Pinpoint the cell where the given text exists, returning its [X, Y] midpoint coordinate. 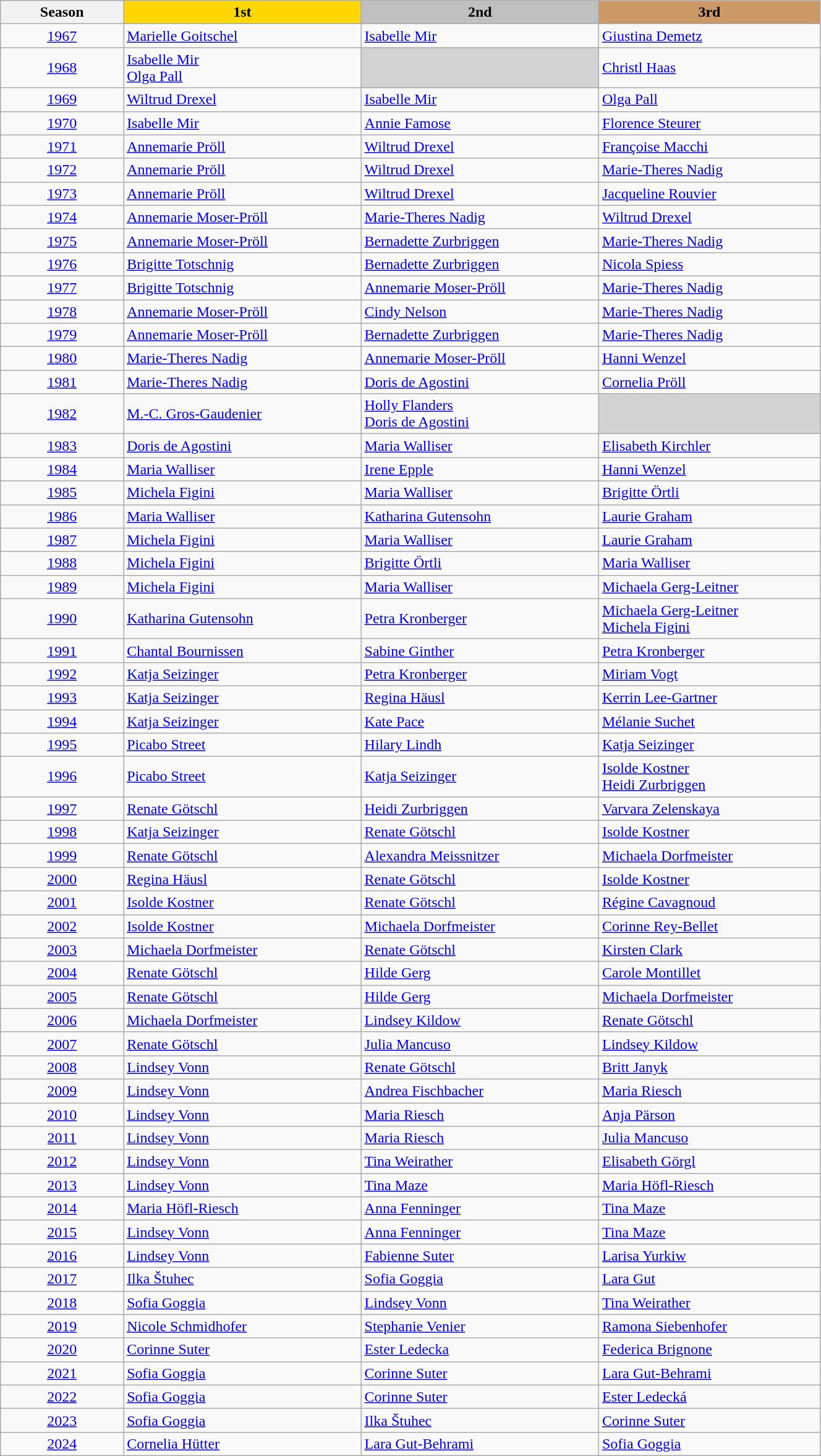
M.-C. Gros-Gaudenier [242, 414]
1996 [62, 777]
Marielle Goitschel [242, 36]
Nicola Spiess [709, 264]
Françoise Macchi [709, 147]
Fabienne Suter [480, 1256]
2008 [62, 1067]
Kirsten Clark [709, 950]
Larisa Yurkiw [709, 1256]
2020 [62, 1350]
2007 [62, 1044]
1985 [62, 493]
1979 [62, 335]
2003 [62, 950]
Andrea Fischbacher [480, 1091]
1971 [62, 147]
Holly Flanders Doris de Agostini [480, 414]
Varvara Zelenskaya [709, 809]
2010 [62, 1115]
Elisabeth Kirchler [709, 446]
2011 [62, 1138]
1970 [62, 123]
Ester Ledecka [480, 1350]
Carole Montillet [709, 973]
2012 [62, 1162]
1975 [62, 241]
1982 [62, 414]
1974 [62, 217]
1993 [62, 697]
1968 [62, 68]
1998 [62, 832]
Michaela Gerg-Leitner Michela Figini [709, 618]
1969 [62, 100]
Alexandra Meissnitzer [480, 856]
Hilary Lindh [480, 745]
Stephanie Venier [480, 1326]
Nicole Schmidhofer [242, 1326]
1967 [62, 36]
2nd [480, 12]
2024 [62, 1444]
2009 [62, 1091]
1997 [62, 809]
Annie Famose [480, 123]
Chantal Bournissen [242, 650]
Isolde Kostner Heidi Zurbriggen [709, 777]
2005 [62, 997]
Heidi Zurbriggen [480, 809]
Florence Steurer [709, 123]
2015 [62, 1232]
Federica Brignone [709, 1350]
1989 [62, 587]
2016 [62, 1256]
2014 [62, 1209]
2001 [62, 903]
1991 [62, 650]
1994 [62, 722]
2022 [62, 1397]
Elisabeth Görgl [709, 1162]
1987 [62, 540]
Giustina Demetz [709, 36]
2013 [62, 1185]
Kerrin Lee-Gartner [709, 697]
Jacqueline Rouvier [709, 194]
2019 [62, 1326]
1980 [62, 359]
Britt Janyk [709, 1067]
1973 [62, 194]
Anja Pärson [709, 1115]
2018 [62, 1303]
2006 [62, 1020]
Irene Epple [480, 469]
Olga Pall [709, 100]
Ester Ledecká [709, 1397]
Cindy Nelson [480, 311]
Mélanie Suchet [709, 722]
Miriam Vogt [709, 674]
Ramona Siebenhofer [709, 1326]
Corinne Rey-Bellet [709, 926]
1st [242, 12]
2002 [62, 926]
Michaela Gerg-Leitner [709, 587]
2017 [62, 1279]
Régine Cavagnoud [709, 903]
Season [62, 12]
Christl Haas [709, 68]
1992 [62, 674]
1978 [62, 311]
1977 [62, 287]
1995 [62, 745]
Lara Gut [709, 1279]
Isabelle Mir Olga Pall [242, 68]
Kate Pace [480, 722]
1972 [62, 170]
1981 [62, 382]
2000 [62, 879]
Cornelia Pröll [709, 382]
1988 [62, 563]
3rd [709, 12]
Sabine Ginther [480, 650]
1983 [62, 446]
1986 [62, 516]
1990 [62, 618]
2021 [62, 1373]
1984 [62, 469]
1976 [62, 264]
1999 [62, 856]
2023 [62, 1420]
Cornelia Hütter [242, 1444]
2004 [62, 973]
